Extract the [X, Y] coordinate from the center of the cell holding the provided text.  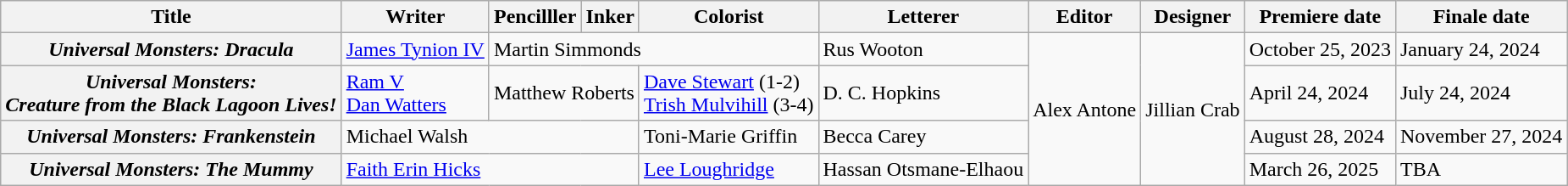
Dave Stewart (1-2) Trish Mulvihill (3-4) [729, 93]
Ram V Dan Watters [415, 93]
Pencilller [535, 17]
Editor [1084, 17]
Lee Loughridge [729, 169]
Faith Erin Hicks [490, 169]
August 28, 2024 [1320, 137]
Alex Antone [1084, 109]
Rus Wooton [923, 49]
TBA [1481, 169]
Universal Monsters: Frankenstein [171, 137]
Toni-Marie Griffin [729, 137]
Designer [1193, 17]
November 27, 2024 [1481, 137]
Title [171, 17]
Jillian Crab [1193, 109]
Letterer [923, 17]
D. C. Hopkins [923, 93]
Martin Simmonds [654, 49]
July 24, 2024 [1481, 93]
Inker [610, 17]
James Tynion IV [415, 49]
Becca Carey [923, 137]
Michael Walsh [490, 137]
April 24, 2024 [1320, 93]
Matthew Roberts [564, 93]
Hassan Otsmane-Elhaou [923, 169]
Colorist [729, 17]
Universal Monsters: The Mummy [171, 169]
Universal Monsters: Dracula [171, 49]
January 24, 2024 [1481, 49]
Finale date [1481, 17]
October 25, 2023 [1320, 49]
Premiere date [1320, 17]
March 26, 2025 [1320, 169]
Writer [415, 17]
Universal Monsters: Creature from the Black Lagoon Lives! [171, 93]
